Extract the [X, Y] coordinate from the center of the cell holding the provided text.  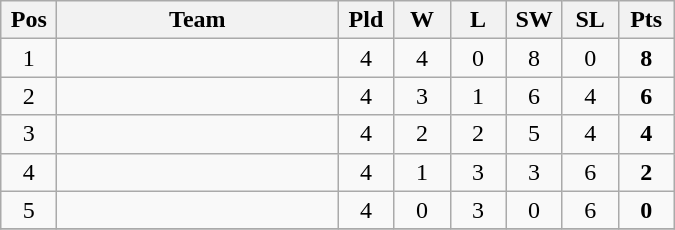
Pts [646, 20]
Pos [29, 20]
Team [198, 20]
L [478, 20]
SW [534, 20]
Pld [366, 20]
SL [590, 20]
W [422, 20]
